Scan for the cell matching the given text and deliver its [X, Y] coordinate at center. 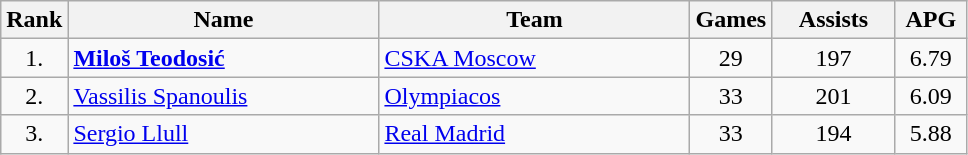
Real Madrid [534, 134]
197 [834, 58]
Team [534, 20]
CSKA Moscow [534, 58]
Assists [834, 20]
APG [930, 20]
Sergio Llull [224, 134]
29 [731, 58]
Rank [34, 20]
3. [34, 134]
6.79 [930, 58]
6.09 [930, 96]
Games [731, 20]
Miloš Teodosić [224, 58]
Olympiacos [534, 96]
194 [834, 134]
5.88 [930, 134]
1. [34, 58]
201 [834, 96]
Vassilis Spanoulis [224, 96]
Name [224, 20]
2. [34, 96]
